Determine the (x, y) coordinate at the center of the cell enclosing the given text.  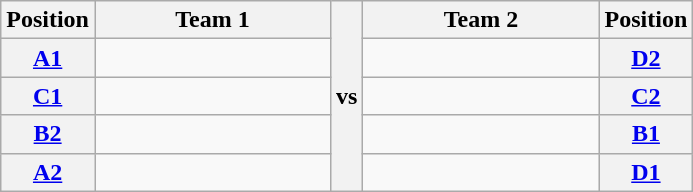
A2 (48, 172)
B1 (646, 134)
D2 (646, 58)
C1 (48, 96)
B2 (48, 134)
vs (347, 96)
C2 (646, 96)
D1 (646, 172)
A1 (48, 58)
Team 1 (212, 20)
Team 2 (481, 20)
